Locate the cell with the specified text and output its [X, Y] center coordinate. 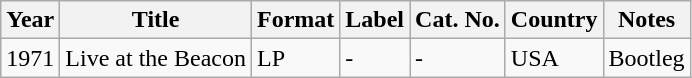
Country [554, 20]
Notes [646, 20]
Live at the Beacon [156, 58]
Format [295, 20]
USA [554, 58]
LP [295, 58]
Year [30, 20]
1971 [30, 58]
Title [156, 20]
Bootleg [646, 58]
Cat. No. [458, 20]
Label [375, 20]
